Determine the [X, Y] coordinate at the center of the cell enclosing the given text.  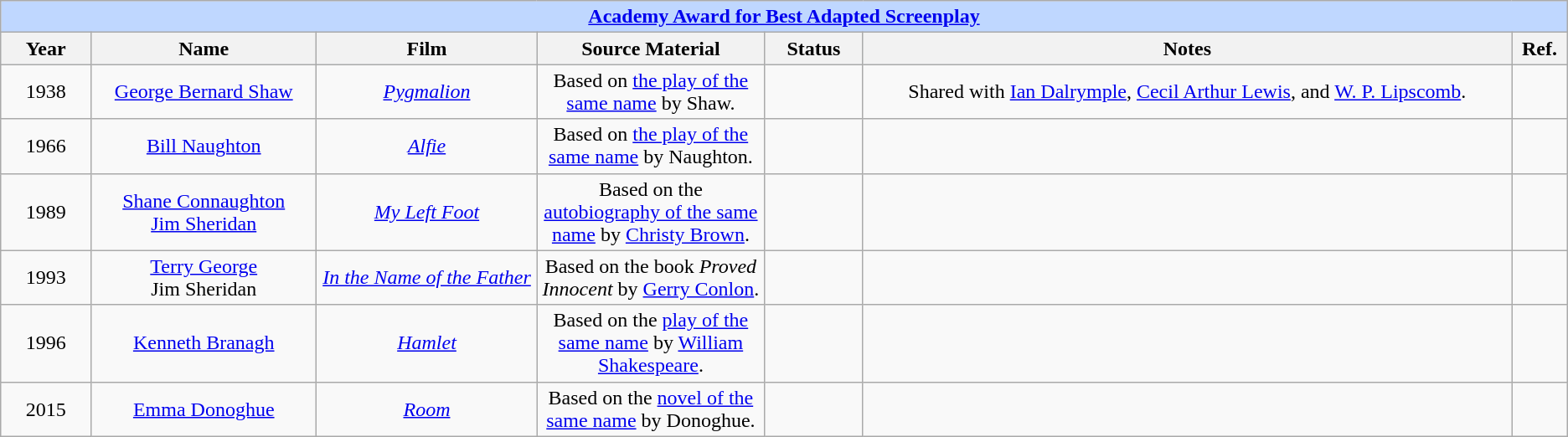
George Bernard Shaw [204, 92]
Status [814, 49]
Based on the play of the same name by Shaw. [651, 92]
Based on the play of the same name by William Shakespeare. [651, 343]
Room [427, 409]
Alfie [427, 146]
Name [204, 49]
Terry George Jim Sheridan [204, 278]
Based on the play of the same name by Naughton. [651, 146]
Hamlet [427, 343]
Ref. [1540, 49]
Based on the book Proved Innocent by Gerry Conlon. [651, 278]
Source Material [651, 49]
1989 [46, 212]
Notes [1187, 49]
1996 [46, 343]
Film [427, 49]
Year [46, 49]
Academy Award for Best Adapted Screenplay [784, 17]
Based on the autobiography of the same name by Christy Brown. [651, 212]
Based on the novel of the same name by Donoghue. [651, 409]
Shared with Ian Dalrymple, Cecil Arthur Lewis, and W. P. Lipscomb. [1187, 92]
1993 [46, 278]
1938 [46, 92]
Pygmalion [427, 92]
In the Name of the Father [427, 278]
Emma Donoghue [204, 409]
2015 [46, 409]
Shane Connaughton Jim Sheridan [204, 212]
My Left Foot [427, 212]
Kenneth Branagh [204, 343]
Bill Naughton [204, 146]
1966 [46, 146]
